Extract the [X, Y] coordinate from the center of the cell holding the provided text.  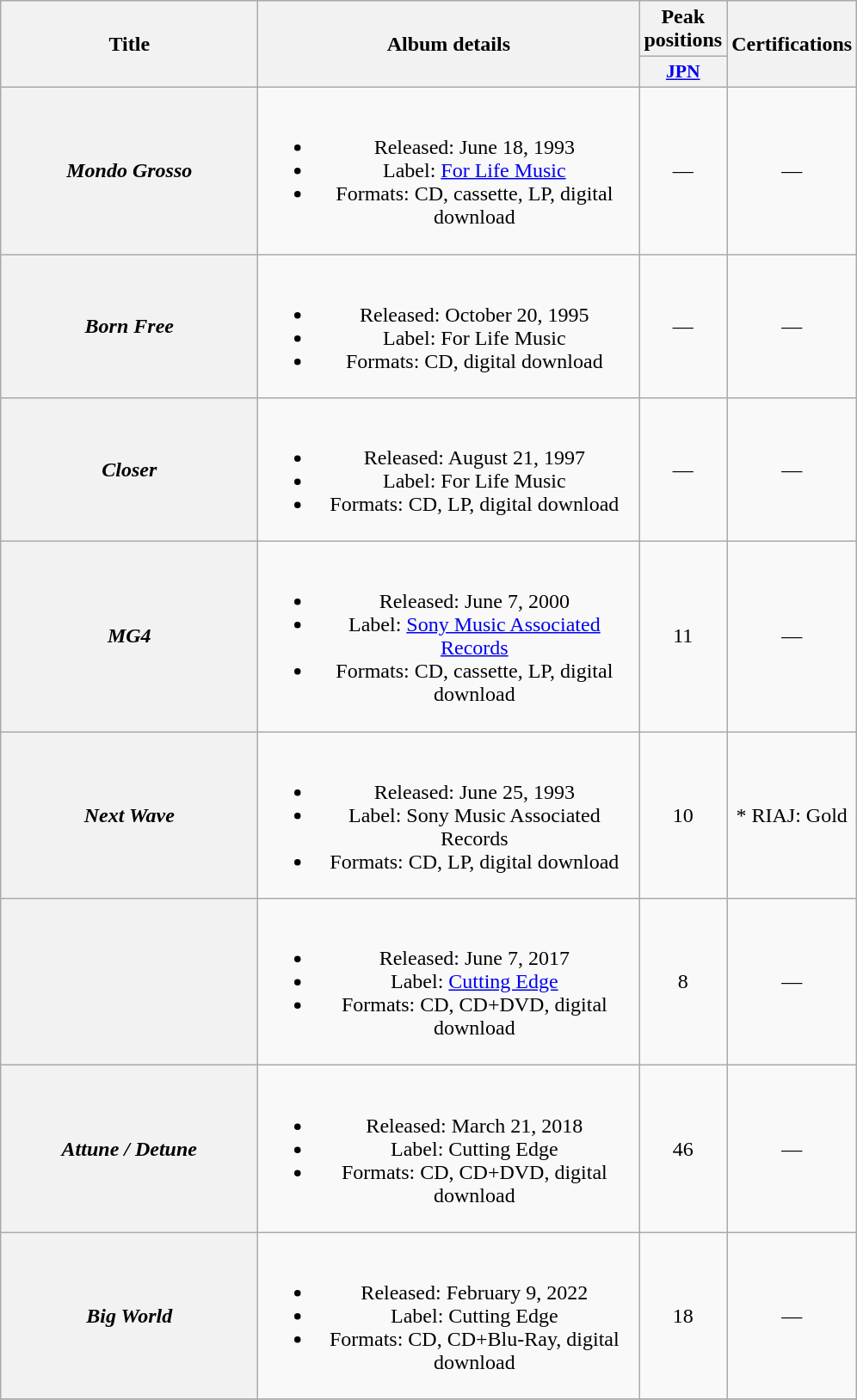
Released: August 21, 1997Label: For Life MusicFormats: CD, LP, digital download [449, 470]
Album details [449, 45]
Released: March 21, 2018Label: Cutting EdgeFormats: CD, CD+DVD, digital download [449, 1149]
8 [683, 982]
* RIAJ: Gold [792, 815]
Released: June 7, 2000Label: Sony Music Associated RecordsFormats: CD, cassette, LP, digital download [449, 636]
Released: June 7, 2017Label: Cutting EdgeFormats: CD, CD+DVD, digital download [449, 982]
Peak positions [683, 29]
Released: June 25, 1993Label: Sony Music Associated RecordsFormats: CD, LP, digital download [449, 815]
18 [683, 1316]
Big World [129, 1316]
Certifications [792, 45]
Title [129, 45]
11 [683, 636]
Born Free [129, 327]
JPN [683, 72]
Released: June 18, 1993Label: For Life MusicFormats: CD, cassette, LP, digital download [449, 170]
10 [683, 815]
MG4 [129, 636]
Closer [129, 470]
46 [683, 1149]
Mondo Grosso [129, 170]
Attune / Detune [129, 1149]
Next Wave [129, 815]
Released: October 20, 1995Label: For Life MusicFormats: CD, digital download [449, 327]
Released: February 9, 2022Label: Cutting EdgeFormats: CD, CD+Blu-Ray, digital download [449, 1316]
